Return the (x, y) coordinate for the center point of the cell that contains the specified text.  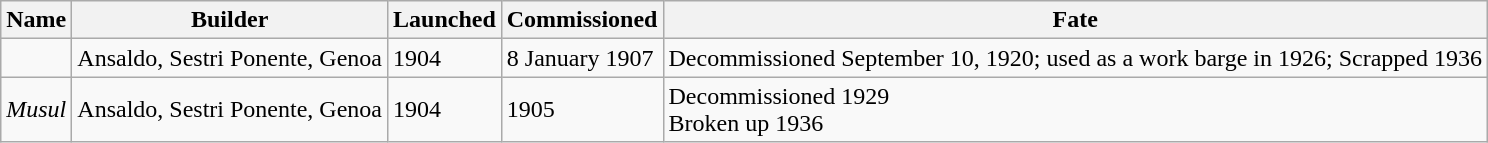
Launched (444, 20)
1905 (582, 110)
Decommissioned 1929Broken up 1936 (1075, 110)
Decommissioned September 10, 1920; used as a work barge in 1926; Scrapped 1936 (1075, 58)
Commissioned (582, 20)
Builder (230, 20)
Fate (1075, 20)
8 January 1907 (582, 58)
Name (36, 20)
Musul (36, 110)
